Provide the (X, Y) coordinate of the cell's center where the given text is located.  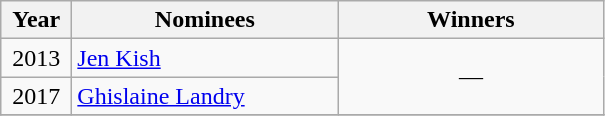
2017 (36, 96)
Winners (471, 20)
Ghislaine Landry (205, 96)
Jen Kish (205, 58)
2013 (36, 58)
— (471, 77)
Nominees (205, 20)
Year (36, 20)
